Extract the [X, Y] coordinate from the center of the cell holding the provided text.  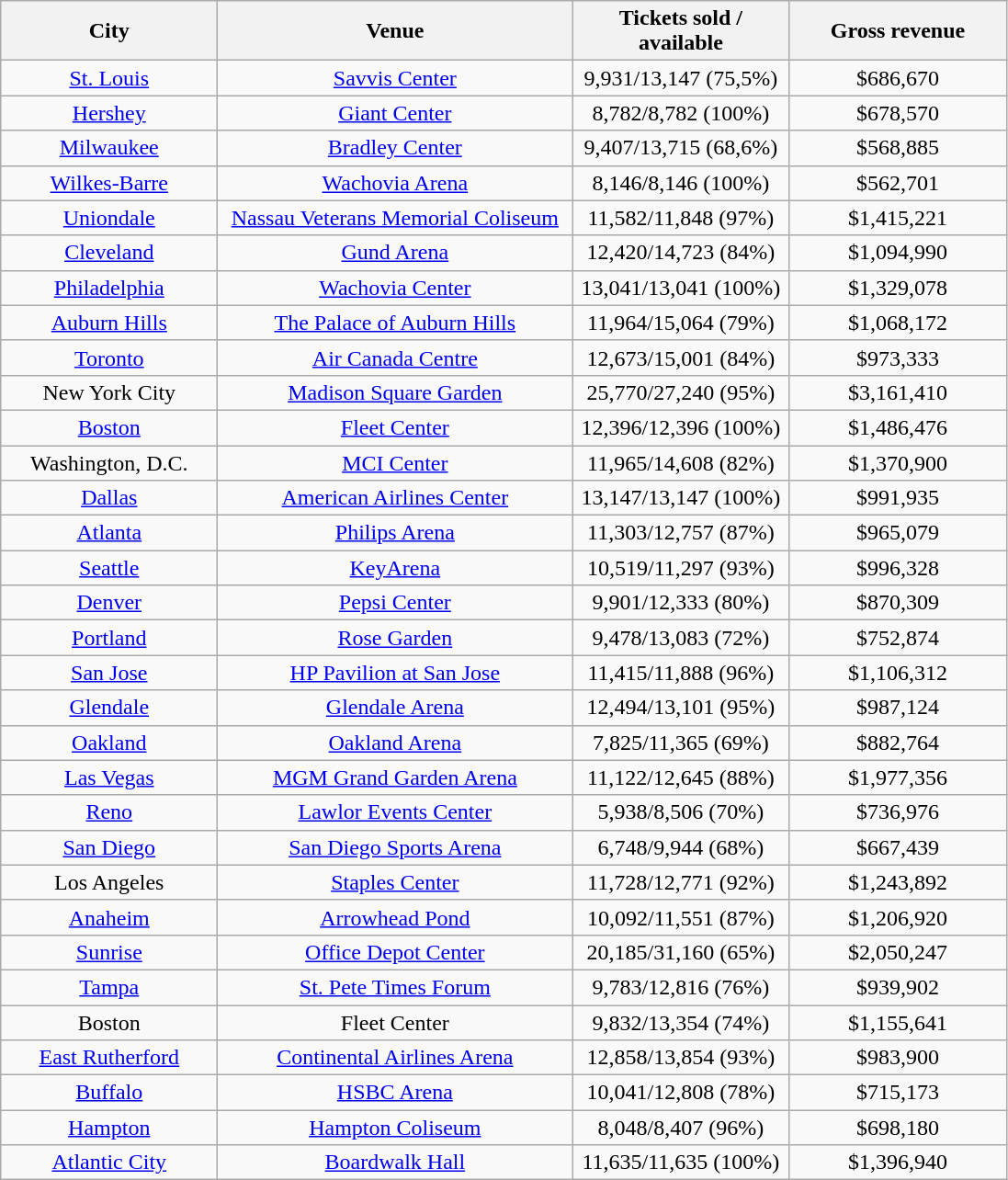
KeyArena [395, 568]
11,965/14,608 (82%) [681, 462]
$1,396,940 [898, 1163]
8,782/8,782 (100%) [681, 113]
$939,902 [898, 987]
San Diego Sports Arena [395, 847]
City [109, 31]
Cleveland [109, 253]
Seattle [109, 568]
St. Pete Times Forum [395, 987]
Wachovia Center [395, 288]
Staples Center [395, 882]
MGM Grand Garden Arena [395, 777]
8,146/8,146 (100%) [681, 183]
12,494/13,101 (95%) [681, 708]
Hampton [109, 1128]
$736,976 [898, 812]
$678,570 [898, 113]
Oakland [109, 743]
Tickets sold / available [681, 31]
$1,094,990 [898, 253]
Tampa [109, 987]
6,748/9,944 (68%) [681, 847]
Air Canada Centre [395, 357]
11,728/12,771 (92%) [681, 882]
12,673/15,001 (84%) [681, 357]
9,478/13,083 (72%) [681, 638]
Hampton Coliseum [395, 1128]
9,783/12,816 (76%) [681, 987]
St. Louis [109, 78]
Gross revenue [898, 31]
Nassau Veterans Memorial Coliseum [395, 218]
$686,670 [898, 78]
$568,885 [898, 148]
San Diego [109, 847]
25,770/27,240 (95%) [681, 392]
$1,106,312 [898, 673]
The Palace of Auburn Hills [395, 323]
10,519/11,297 (93%) [681, 568]
13,147/13,147 (100%) [681, 498]
Office Depot Center [395, 952]
$562,701 [898, 183]
Reno [109, 812]
$1,977,356 [898, 777]
12,420/14,723 (84%) [681, 253]
10,041/12,808 (78%) [681, 1093]
Savvis Center [395, 78]
$1,329,078 [898, 288]
$870,309 [898, 603]
$983,900 [898, 1058]
9,931/13,147 (75,5%) [681, 78]
$715,173 [898, 1093]
Gund Arena [395, 253]
Las Vegas [109, 777]
Auburn Hills [109, 323]
$996,328 [898, 568]
9,407/13,715 (68,6%) [681, 148]
Anaheim [109, 917]
Atlanta [109, 533]
Lawlor Events Center [395, 812]
Boardwalk Hall [395, 1163]
HSBC Arena [395, 1093]
11,582/11,848 (97%) [681, 218]
Sunrise [109, 952]
Dallas [109, 498]
$882,764 [898, 743]
Milwaukee [109, 148]
Oakland Arena [395, 743]
$973,333 [898, 357]
Rose Garden [395, 638]
HP Pavilion at San Jose [395, 673]
13,041/13,041 (100%) [681, 288]
Uniondale [109, 218]
Arrowhead Pond [395, 917]
$667,439 [898, 847]
Glendale [109, 708]
$3,161,410 [898, 392]
$2,050,247 [898, 952]
20,185/31,160 (65%) [681, 952]
$698,180 [898, 1128]
Glendale Arena [395, 708]
$1,155,641 [898, 1023]
Portland [109, 638]
9,832/13,354 (74%) [681, 1023]
Los Angeles [109, 882]
Toronto [109, 357]
Bradley Center [395, 148]
9,901/12,333 (80%) [681, 603]
12,858/13,854 (93%) [681, 1058]
Philips Arena [395, 533]
11,964/15,064 (79%) [681, 323]
Giant Center [395, 113]
10,092/11,551 (87%) [681, 917]
Venue [395, 31]
Washington, D.C. [109, 462]
$1,370,900 [898, 462]
$1,068,172 [898, 323]
$991,935 [898, 498]
11,635/11,635 (100%) [681, 1163]
$965,079 [898, 533]
$1,243,892 [898, 882]
Hershey [109, 113]
Atlantic City [109, 1163]
Philadelphia [109, 288]
Wilkes-Barre [109, 183]
Pepsi Center [395, 603]
East Rutherford [109, 1058]
8,048/8,407 (96%) [681, 1128]
$1,486,476 [898, 427]
12,396/12,396 (100%) [681, 427]
$987,124 [898, 708]
Denver [109, 603]
$752,874 [898, 638]
Madison Square Garden [395, 392]
Buffalo [109, 1093]
MCI Center [395, 462]
American Airlines Center [395, 498]
Continental Airlines Arena [395, 1058]
11,303/12,757 (87%) [681, 533]
$1,206,920 [898, 917]
11,122/12,645 (88%) [681, 777]
11,415/11,888 (96%) [681, 673]
San Jose [109, 673]
Wachovia Arena [395, 183]
5,938/8,506 (70%) [681, 812]
$1,415,221 [898, 218]
7,825/11,365 (69%) [681, 743]
New York City [109, 392]
